Find where the given text appears and provide that cell's center as (X, Y) coordinate. 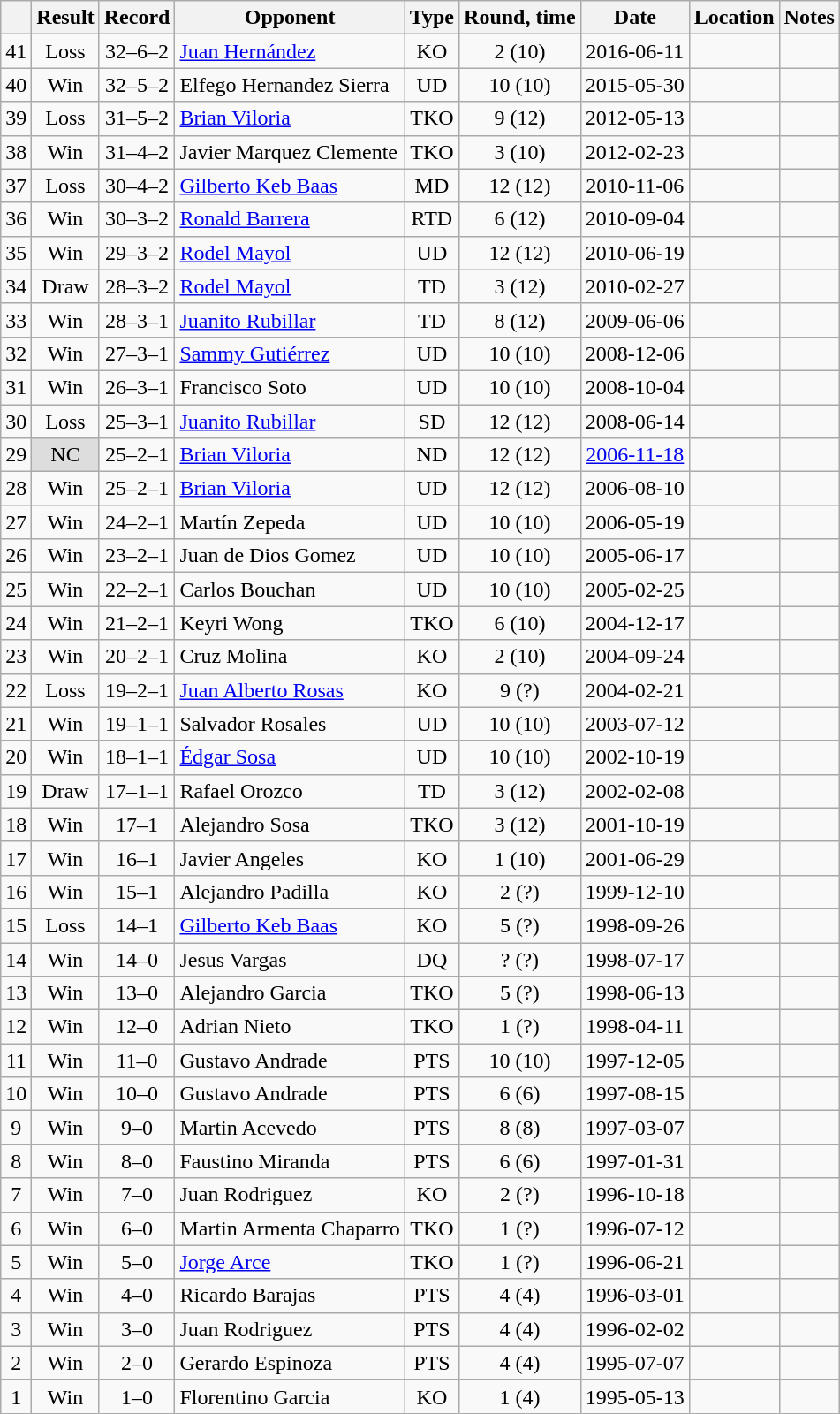
10–0 (137, 1094)
31–5–2 (137, 118)
Édgar Sosa (290, 757)
Keyri Wong (290, 623)
2002-10-19 (634, 757)
30 (16, 422)
28 (16, 489)
RTD (431, 219)
2006-08-10 (634, 489)
1997-08-15 (634, 1094)
2016-06-11 (634, 51)
1996-06-21 (634, 1262)
23–2–1 (137, 556)
13 (16, 993)
1997-12-05 (634, 1060)
31–4–2 (137, 152)
29 (16, 455)
17–1–1 (137, 791)
1997-03-07 (634, 1128)
2010-11-06 (634, 186)
36 (16, 219)
Carlos Bouchan (290, 589)
12–0 (137, 1027)
30–3–2 (137, 219)
28–3–1 (137, 320)
41 (16, 51)
Sammy Gutiérrez (290, 353)
14–0 (137, 959)
1999-12-10 (634, 892)
Jesus Vargas (290, 959)
27 (16, 522)
1 (4) (520, 1396)
26 (16, 556)
2002-02-08 (634, 791)
8 (8) (520, 1128)
Round, time (520, 18)
22–2–1 (137, 589)
2008-10-04 (634, 387)
Martin Acevedo (290, 1128)
37 (16, 186)
1998-04-11 (634, 1027)
1 (10) (520, 858)
28–3–2 (137, 286)
24 (16, 623)
18–1–1 (137, 757)
32–5–2 (137, 85)
11–0 (137, 1060)
Rafael Orozco (290, 791)
Juan Hernández (290, 51)
Ronald Barrera (290, 219)
34 (16, 286)
10 (16, 1094)
Florentino Garcia (290, 1396)
Ricardo Barajas (290, 1296)
2012-05-13 (634, 118)
24–2–1 (137, 522)
2 (16, 1363)
Location (734, 18)
1 (16, 1396)
7 (16, 1195)
21–2–1 (137, 623)
Alejandro Sosa (290, 825)
20–2–1 (137, 657)
25–3–1 (137, 422)
29–3–2 (137, 253)
Faustino Miranda (290, 1161)
1998-06-13 (634, 993)
1996-02-02 (634, 1329)
39 (16, 118)
Juan Alberto Rosas (290, 690)
Notes (809, 18)
7–0 (137, 1195)
2004-09-24 (634, 657)
5 (16, 1262)
6–0 (137, 1228)
6 (12) (520, 219)
27–3–1 (137, 353)
2009-06-06 (634, 320)
9 (?) (520, 690)
Martin Armenta Chaparro (290, 1228)
2003-07-12 (634, 724)
25 (16, 589)
13–0 (137, 993)
ND (431, 455)
Alejandro Garcia (290, 993)
2005-06-17 (634, 556)
14 (16, 959)
5–0 (137, 1262)
Salvador Rosales (290, 724)
DQ (431, 959)
Javier Angeles (290, 858)
12 (16, 1027)
15 (16, 925)
4 (16, 1296)
3 (10) (520, 152)
Record (137, 18)
Juan de Dios Gomez (290, 556)
15–1 (137, 892)
Alejandro Padilla (290, 892)
8 (12) (520, 320)
8 (16, 1161)
19–2–1 (137, 690)
Jorge Arce (290, 1262)
2008-06-14 (634, 422)
2006-05-19 (634, 522)
2006-11-18 (634, 455)
4–0 (137, 1296)
1995-05-13 (634, 1396)
Result (65, 18)
2–0 (137, 1363)
1996-07-12 (634, 1228)
19 (16, 791)
Date (634, 18)
2010-02-27 (634, 286)
3 (16, 1329)
Opponent (290, 18)
32–6–2 (137, 51)
14–1 (137, 925)
30–4–2 (137, 186)
Javier Marquez Clemente (290, 152)
Francisco Soto (290, 387)
MD (431, 186)
2012-02-23 (634, 152)
3–0 (137, 1329)
26–3–1 (137, 387)
Cruz Molina (290, 657)
Gerardo Espinoza (290, 1363)
38 (16, 152)
17–1 (137, 825)
1998-07-17 (634, 959)
NC (65, 455)
40 (16, 85)
35 (16, 253)
2004-02-21 (634, 690)
2015-05-30 (634, 85)
1–0 (137, 1396)
1995-07-07 (634, 1363)
23 (16, 657)
11 (16, 1060)
Adrian Nieto (290, 1027)
1996-10-18 (634, 1195)
20 (16, 757)
2001-10-19 (634, 825)
17 (16, 858)
9 (16, 1128)
1996-03-01 (634, 1296)
6 (10) (520, 623)
2010-09-04 (634, 219)
2001-06-29 (634, 858)
33 (16, 320)
2005-02-25 (634, 589)
19–1–1 (137, 724)
22 (16, 690)
2010-06-19 (634, 253)
21 (16, 724)
9 (12) (520, 118)
Martín Zepeda (290, 522)
18 (16, 825)
32 (16, 353)
1998-09-26 (634, 925)
16 (16, 892)
6 (16, 1228)
Type (431, 18)
Elfego Hernandez Sierra (290, 85)
16–1 (137, 858)
? (?) (520, 959)
31 (16, 387)
1997-01-31 (634, 1161)
9–0 (137, 1128)
2008-12-06 (634, 353)
2004-12-17 (634, 623)
8–0 (137, 1161)
SD (431, 422)
